Search for the cell housing the specified text and yield its [x, y] center coordinate. 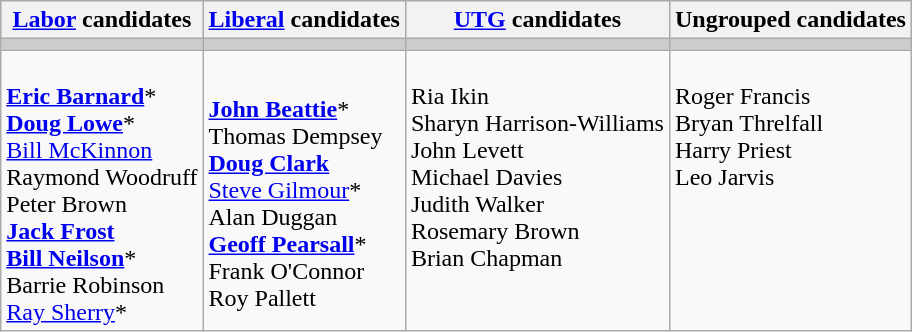
Eric Barnard* Doug Lowe* Bill McKinnon Raymond Woodruff Peter Brown Jack Frost Bill Neilson* Barrie Robinson Ray Sherry* [102, 190]
Liberal candidates [304, 20]
Ungrouped candidates [790, 20]
John Beattie* Thomas Dempsey Doug Clark Steve Gilmour* Alan Duggan Geoff Pearsall* Frank O'Connor Roy Pallett [304, 190]
Ria Ikin Sharyn Harrison-Williams John Levett Michael Davies Judith Walker Rosemary Brown Brian Chapman [537, 190]
Roger Francis Bryan Threlfall Harry Priest Leo Jarvis [790, 190]
Labor candidates [102, 20]
UTG candidates [537, 20]
